Capture the cell that displays the provided text and extract its [x, y] central coordinate. 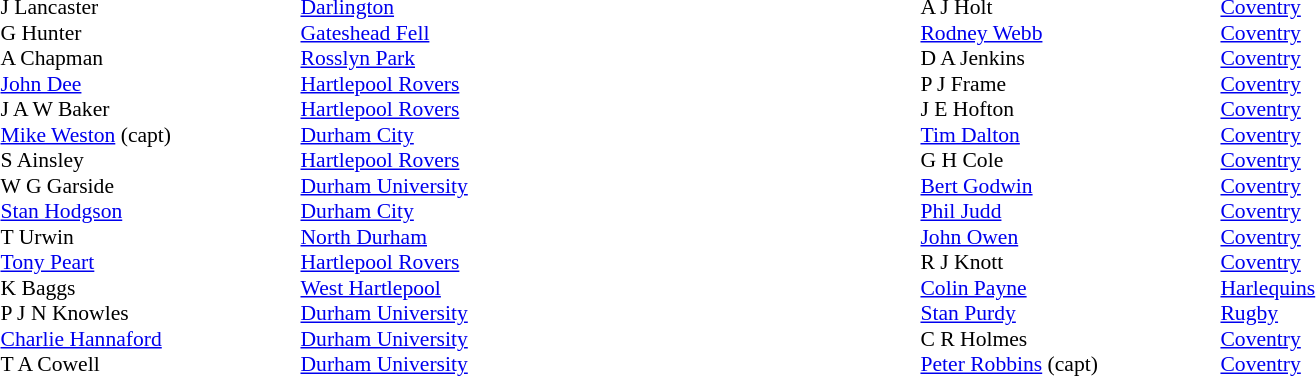
R J Knott [1070, 263]
C R Holmes [1070, 339]
John Dee [150, 84]
Rugby [1268, 313]
K Baggs [150, 288]
Colin Payne [1070, 288]
W G Garside [150, 186]
A Chapman [150, 59]
D A Jenkins [1070, 59]
T Urwin [150, 237]
G Hunter [150, 33]
P J Frame [1070, 84]
Stan Purdy [1070, 313]
Tim Dalton [1070, 135]
Gateshead Fell [384, 33]
Rodney Webb [1070, 33]
Harlequins [1268, 288]
Charlie Hannaford [150, 339]
J E Hofton [1070, 109]
Tony Peart [150, 263]
Mike Weston (capt) [150, 135]
P J N Knowles [150, 313]
Rosslyn Park [384, 59]
Bert Godwin [1070, 186]
North Durham [384, 237]
John Owen [1070, 237]
S Ainsley [150, 161]
Phil Judd [1070, 211]
Stan Hodgson [150, 211]
West Hartlepool [384, 288]
J A W Baker [150, 109]
G H Cole [1070, 161]
